Output the (X, Y) coordinate of the center of the cell containing the given text.  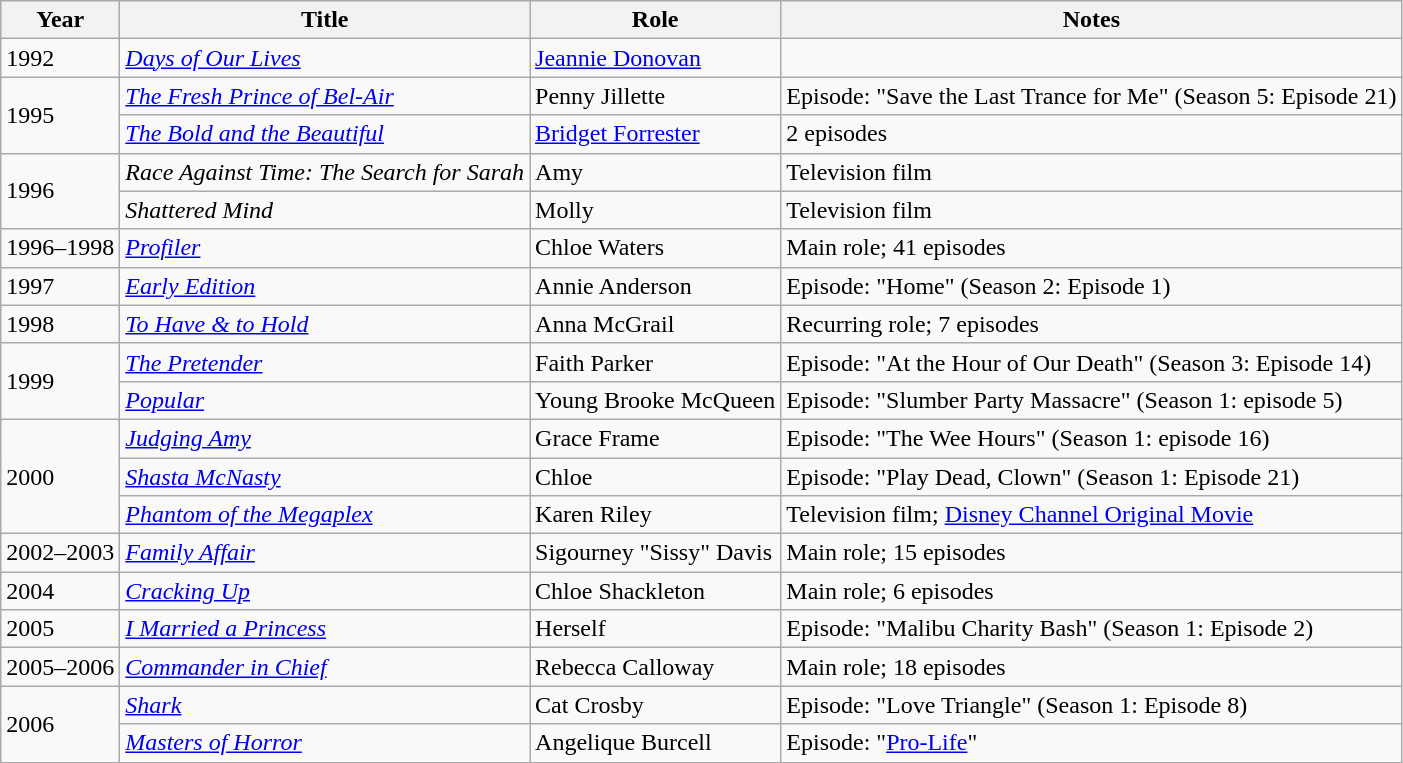
Year (60, 20)
Cracking Up (325, 591)
Amy (656, 172)
Role (656, 20)
Annie Anderson (656, 286)
Episode: "Home" (Season 2: Episode 1) (1092, 286)
Popular (325, 400)
Jeannie Donovan (656, 58)
Karen Riley (656, 515)
Cat Crosby (656, 705)
Episode: "Play Dead, Clown" (Season 1: Episode 21) (1092, 477)
Judging Amy (325, 438)
Sigourney "Sissy" Davis (656, 553)
Early Edition (325, 286)
2005 (60, 629)
Rebecca Calloway (656, 667)
Angelique Burcell (656, 743)
The Bold and the Beautiful (325, 134)
Masters of Horror (325, 743)
Chloe Shackleton (656, 591)
Title (325, 20)
Family Affair (325, 553)
The Fresh Prince of Bel-Air (325, 96)
Shasta McNasty (325, 477)
Molly (656, 210)
1997 (60, 286)
Race Against Time: The Search for Sarah (325, 172)
Bridget Forrester (656, 134)
Recurring role; 7 episodes (1092, 324)
To Have & to Hold (325, 324)
2005–2006 (60, 667)
Grace Frame (656, 438)
2 episodes (1092, 134)
Main role; 6 episodes (1092, 591)
The Pretender (325, 362)
Days of Our Lives (325, 58)
Notes (1092, 20)
2006 (60, 724)
Penny Jillette (656, 96)
Episode: "Pro-Life" (1092, 743)
Episode: "At the Hour of Our Death" (Season 3: Episode 14) (1092, 362)
Main role; 15 episodes (1092, 553)
Commander in Chief (325, 667)
Shattered Mind (325, 210)
2004 (60, 591)
Faith Parker (656, 362)
Main role; 41 episodes (1092, 248)
Anna McGrail (656, 324)
Phantom of the Megaplex (325, 515)
Chloe (656, 477)
Main role; 18 episodes (1092, 667)
1996–1998 (60, 248)
Episode: "Save the Last Trance for Me" (Season 5: Episode 21) (1092, 96)
1999 (60, 381)
1998 (60, 324)
I Married a Princess (325, 629)
1995 (60, 115)
Herself (656, 629)
Shark (325, 705)
Young Brooke McQueen (656, 400)
Episode: "Love Triangle" (Season 1: Episode 8) (1092, 705)
Episode: "Slumber Party Massacre" (Season 1: episode 5) (1092, 400)
Episode: "Malibu Charity Bash" (Season 1: Episode 2) (1092, 629)
Television film; Disney Channel Original Movie (1092, 515)
1996 (60, 191)
2000 (60, 476)
2002–2003 (60, 553)
Profiler (325, 248)
1992 (60, 58)
Episode: "The Wee Hours" (Season 1: episode 16) (1092, 438)
Chloe Waters (656, 248)
